Pinpoint the cell where the given text exists, returning its (x, y) midpoint coordinate. 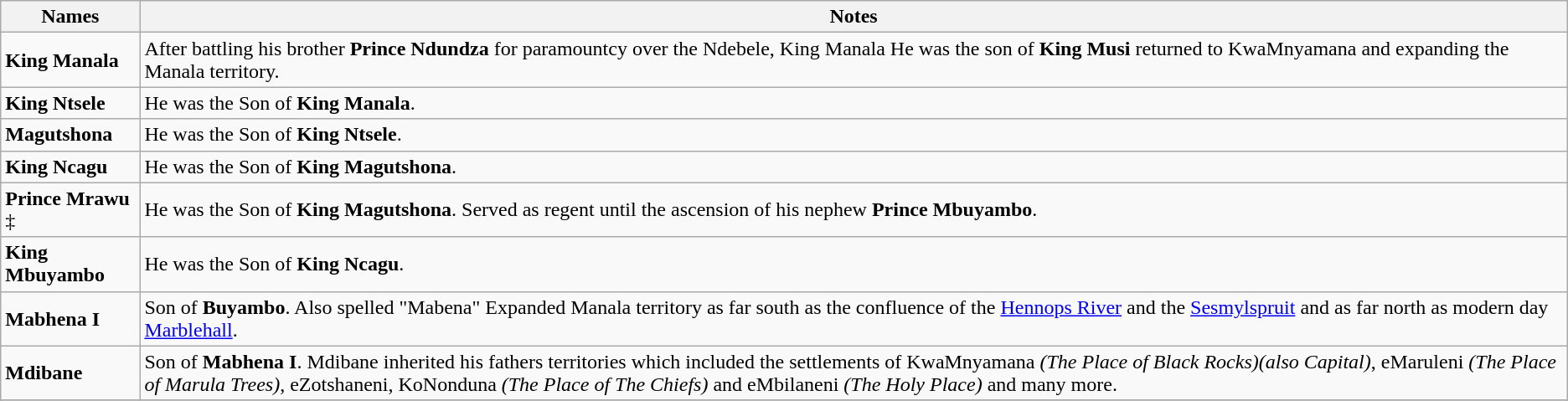
Mabhena I (70, 318)
He was the Son of King Ntsele. (854, 135)
He was the Son of King Magutshona. Served as regent until the ascension of his nephew Prince Mbuyambo. (854, 209)
Magutshona (70, 135)
King Ncagu (70, 167)
He was the Son of King Ncagu. (854, 265)
Notes (854, 17)
He was the Son of King Manala. (854, 103)
Prince Mrawu ‡ (70, 209)
King Ntsele (70, 103)
Names (70, 17)
Mdibane (70, 373)
King Manala (70, 60)
King Mbuyambo (70, 265)
He was the Son of King Magutshona. (854, 167)
